Identify which cell holds the provided text, then report its [x, y] central coordinate. 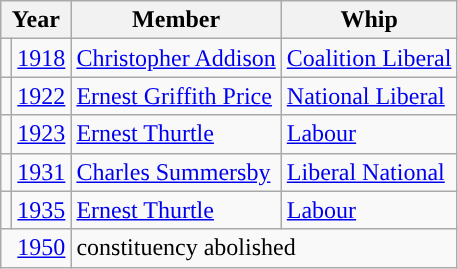
1918 [42, 58]
1935 [42, 210]
1931 [42, 172]
Charles Summersby [176, 172]
Year [36, 20]
1950 [36, 248]
Ernest Griffith Price [176, 96]
1923 [42, 134]
Member [176, 20]
National Liberal [369, 96]
Coalition Liberal [369, 58]
constituency abolished [264, 248]
1922 [42, 96]
Whip [369, 20]
Liberal National [369, 172]
Christopher Addison [176, 58]
